Search for the cell housing the specified text and yield its (x, y) center coordinate. 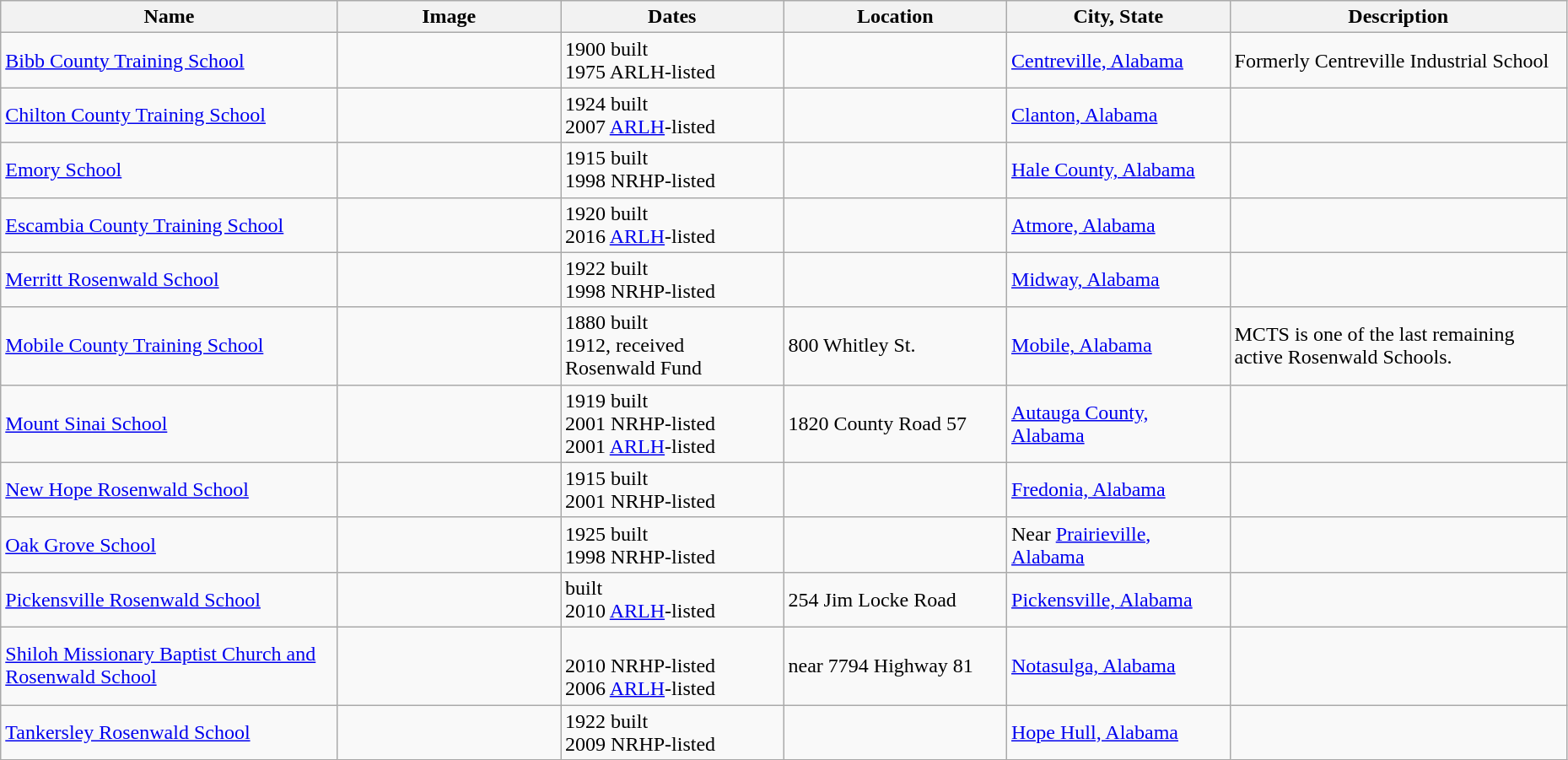
1922 built 2009 NRHP-listed (672, 732)
Atmore, Alabama (1118, 224)
MCTS is one of the last remaining active Rosenwald Schools. (1398, 346)
2010 NRHP-listed 2006 ARLH-listed (672, 666)
800 Whitley St. (895, 346)
Mount Sinai School (169, 423)
Shiloh Missionary Baptist Church and Rosenwald School (169, 666)
Image (449, 17)
1922 built1998 NRHP-listed (672, 280)
Merritt Rosenwald School (169, 280)
Hale County, Alabama (1118, 170)
Fredonia, Alabama (1118, 489)
1920 built2016 ARLH-listed (672, 224)
Near Prairieville, Alabama (1118, 545)
1925 built1998 NRHP-listed (672, 545)
Description (1398, 17)
1915 built1998 NRHP-listed (672, 170)
Centreville, Alabama (1118, 61)
1900 built1975 ARLH-listed (672, 61)
Name (169, 17)
1880 built1912, received Rosenwald Fund (672, 346)
Hope Hull, Alabama (1118, 732)
Pickensville Rosenwald School (169, 599)
built2010 ARLH-listed (672, 599)
Autauga County, Alabama (1118, 423)
City, State (1118, 17)
Mobile, Alabama (1118, 346)
Notasulga, Alabama (1118, 666)
Midway, Alabama (1118, 280)
Dates (672, 17)
1915 built2001 NRHP-listed (672, 489)
Location (895, 17)
Escambia County Training School (169, 224)
near 7794 Highway 81 (895, 666)
Formerly Centreville Industrial School (1398, 61)
Bibb County Training School (169, 61)
1919 built2001 NRHP-listed2001 ARLH-listed (672, 423)
Tankersley Rosenwald School (169, 732)
Pickensville, Alabama (1118, 599)
254 Jim Locke Road (895, 599)
New Hope Rosenwald School (169, 489)
Oak Grove School (169, 545)
Chilton County Training School (169, 115)
1820 County Road 57 (895, 423)
1924 built2007 ARLH-listed (672, 115)
Emory School (169, 170)
Clanton, Alabama (1118, 115)
Mobile County Training School (169, 346)
